Scan for the cell matching the given text and deliver its [x, y] coordinate at center. 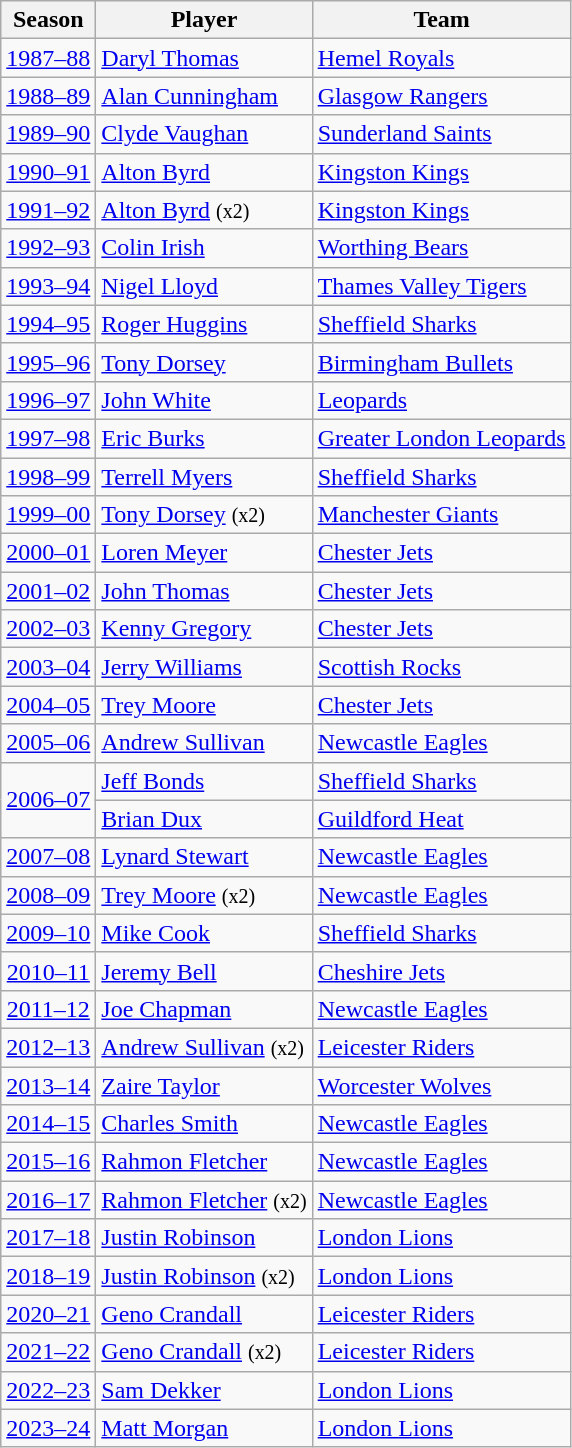
Brian Dux [204, 819]
Tony Dorsey [204, 362]
Loren Meyer [204, 553]
Zaire Taylor [204, 1085]
1990–91 [48, 172]
Rahmon Fletcher (x2) [204, 1200]
2018–19 [48, 1276]
Alton Byrd (x2) [204, 210]
Worcester Wolves [442, 1085]
Worthing Bears [442, 248]
1997–98 [48, 438]
John Thomas [204, 591]
Scottish Rocks [442, 667]
Geno Crandall [204, 1314]
2022–23 [48, 1390]
1992–93 [48, 248]
Trey Moore (x2) [204, 895]
2016–17 [48, 1200]
1998–99 [48, 477]
Justin Robinson [204, 1238]
2008–09 [48, 895]
Alton Byrd [204, 172]
1988–89 [48, 96]
Kenny Gregory [204, 629]
Player [204, 20]
Alan Cunningham [204, 96]
1996–97 [48, 400]
2014–15 [48, 1124]
1999–00 [48, 515]
Andrew Sullivan (x2) [204, 1047]
Manchester Giants [442, 515]
2002–03 [48, 629]
Terrell Myers [204, 477]
Daryl Thomas [204, 58]
2017–18 [48, 1238]
Colin Irish [204, 248]
1991–92 [48, 210]
Jeff Bonds [204, 781]
Rahmon Fletcher [204, 1162]
Geno Crandall (x2) [204, 1352]
Joe Chapman [204, 1009]
Greater London Leopards [442, 438]
1995–96 [48, 362]
John White [204, 400]
Leopards [442, 400]
1993–94 [48, 286]
2005–06 [48, 743]
2007–08 [48, 857]
Charles Smith [204, 1124]
Clyde Vaughan [204, 134]
2013–14 [48, 1085]
Justin Robinson (x2) [204, 1276]
2009–10 [48, 933]
2020–21 [48, 1314]
Guildford Heat [442, 819]
2003–04 [48, 667]
2012–13 [48, 1047]
2004–05 [48, 705]
Thames Valley Tigers [442, 286]
Glasgow Rangers [442, 96]
1987–88 [48, 58]
Mike Cook [204, 933]
Tony Dorsey (x2) [204, 515]
Jerry Williams [204, 667]
Season [48, 20]
2010–11 [48, 971]
Cheshire Jets [442, 971]
Matt Morgan [204, 1428]
Hemel Royals [442, 58]
Jeremy Bell [204, 971]
Lynard Stewart [204, 857]
2000–01 [48, 553]
Sunderland Saints [442, 134]
Andrew Sullivan [204, 743]
2021–22 [48, 1352]
2011–12 [48, 1009]
Team [442, 20]
2023–24 [48, 1428]
2015–16 [48, 1162]
2001–02 [48, 591]
Roger Huggins [204, 324]
1989–90 [48, 134]
Nigel Lloyd [204, 286]
Eric Burks [204, 438]
2006–07 [48, 800]
Sam Dekker [204, 1390]
1994–95 [48, 324]
Birmingham Bullets [442, 362]
Trey Moore [204, 705]
